From the cell containing the given text, extract its center point as [x, y] coordinate. 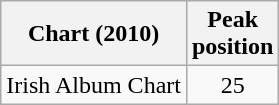
Peakposition [232, 34]
Irish Album Chart [94, 85]
Chart (2010) [94, 34]
25 [232, 85]
